Pinpoint the cell where the given text exists, returning its (X, Y) midpoint coordinate. 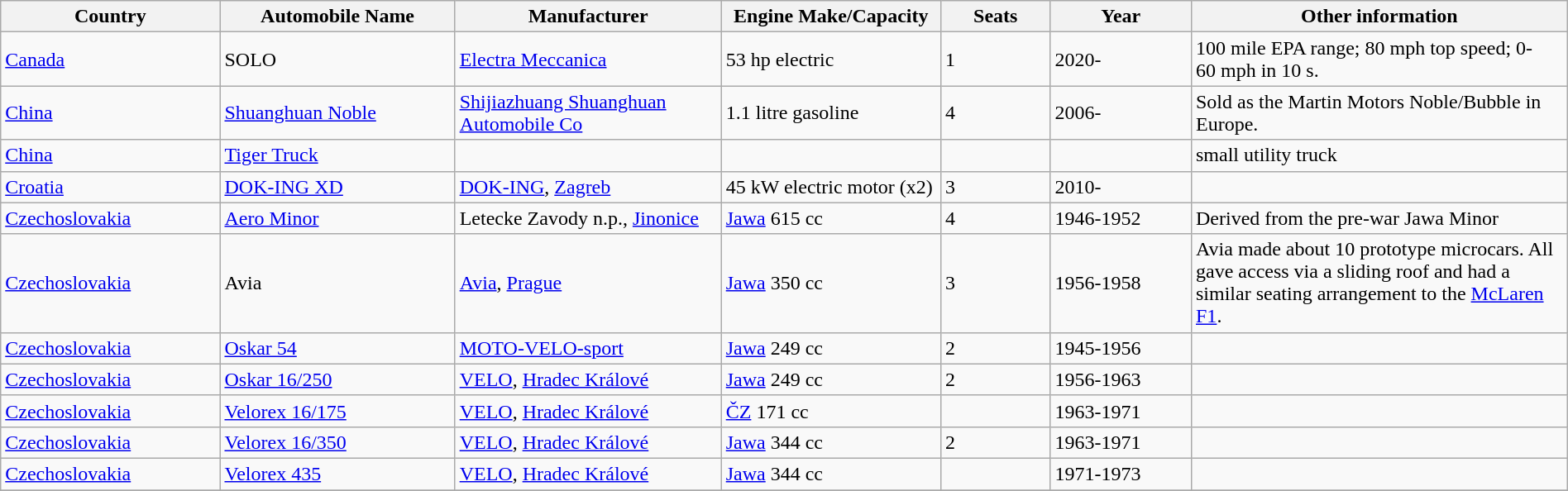
Year (1121, 17)
ČZ 171 cc (830, 411)
SOLO (337, 60)
Avia made about 10 prototype microcars. All gave access via a sliding roof and had a similar seating arrangement to the McLaren F1. (1379, 283)
Manufacturer (588, 17)
Shijiazhuang Shuanghuan Automobile Co (588, 112)
Automobile Name (337, 17)
1956-1963 (1121, 379)
DOK-ING, Zagreb (588, 187)
2010- (1121, 187)
2006- (1121, 112)
Letecke Zavody n.p., Jinonice (588, 218)
Seats (996, 17)
1 (996, 60)
DOK-ING XD (337, 187)
Velorex 16/350 (337, 442)
small utility truck (1379, 155)
1956-1958 (1121, 283)
1.1 litre gasoline (830, 112)
Jawa 615 cc (830, 218)
Avia, Prague (588, 283)
100 mile EPA range; 80 mph top speed; 0-60 mph in 10 s. (1379, 60)
Shuanghuan Noble (337, 112)
53 hp electric (830, 60)
MOTO-VELO-sport (588, 348)
Velorex 16/175 (337, 411)
Jawa 350 cc (830, 283)
Aero Minor (337, 218)
Other information (1379, 17)
Tiger Truck (337, 155)
Country (111, 17)
Croatia (111, 187)
1945-1956 (1121, 348)
Oskar 54 (337, 348)
Electra Meccanica (588, 60)
45 kW electric motor (x2) (830, 187)
Velorex 435 (337, 474)
Avia (337, 283)
Oskar 16/250 (337, 379)
1971-1973 (1121, 474)
Engine Make/Capacity (830, 17)
2020- (1121, 60)
Sold as the Martin Motors Noble/Bubble in Europe. (1379, 112)
1946-1952 (1121, 218)
Derived from the pre-war Jawa Minor (1379, 218)
Canada (111, 60)
